Find where the given text appears and provide that cell's center as [x, y] coordinate. 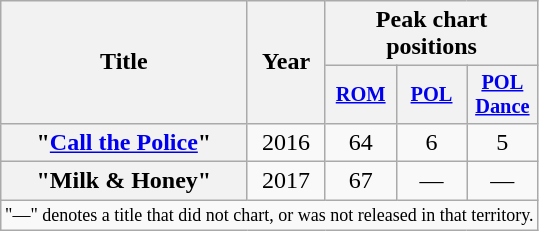
2016 [286, 142]
"Call the Police" [124, 142]
POL [432, 95]
POLDance [502, 95]
Year [286, 62]
Peak chart positions [432, 34]
2017 [286, 181]
Title [124, 62]
"—" denotes a title that did not chart, or was not released in that territory. [270, 216]
64 [360, 142]
67 [360, 181]
"Milk & Honey" [124, 181]
ROM [360, 95]
6 [432, 142]
5 [502, 142]
